Output the [X, Y] coordinate of the center of the cell containing the given text.  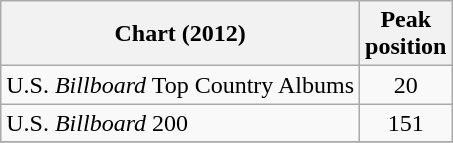
20 [406, 85]
Chart (2012) [180, 34]
U.S. Billboard Top Country Albums [180, 85]
Peakposition [406, 34]
U.S. Billboard 200 [180, 123]
151 [406, 123]
